Find where the given text appears and provide that cell's center as (X, Y) coordinate. 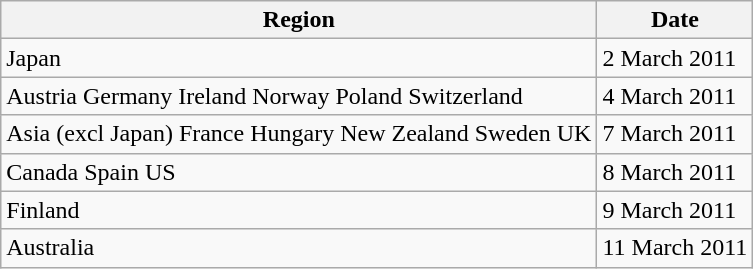
Date (675, 20)
11 March 2011 (675, 248)
Region (299, 20)
7 March 2011 (675, 134)
2 March 2011 (675, 58)
9 March 2011 (675, 210)
Finland (299, 210)
Canada Spain US (299, 172)
Australia (299, 248)
4 March 2011 (675, 96)
8 March 2011 (675, 172)
Asia (excl Japan) France Hungary New Zealand Sweden UK (299, 134)
Japan (299, 58)
Austria Germany Ireland Norway Poland Switzerland (299, 96)
